Find where the given text appears and provide that cell's center as (X, Y) coordinate. 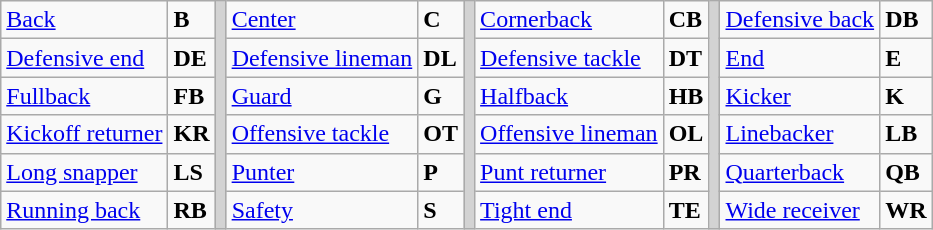
K (906, 96)
DT (686, 58)
FB (192, 96)
Quarterback (800, 172)
PR (686, 172)
DL (441, 58)
Wide receiver (800, 210)
Punt returner (570, 172)
P (441, 172)
End (800, 58)
Tight end (570, 210)
Back (84, 20)
Offensive lineman (570, 134)
Cornerback (570, 20)
LB (906, 134)
Halfback (570, 96)
E (906, 58)
WR (906, 210)
OL (686, 134)
Safety (322, 210)
Fullback (84, 96)
Defensive tackle (570, 58)
Running back (84, 210)
Defensive end (84, 58)
S (441, 210)
Punter (322, 172)
Offensive tackle (322, 134)
Linebacker (800, 134)
LS (192, 172)
B (192, 20)
DE (192, 58)
QB (906, 172)
HB (686, 96)
CB (686, 20)
Kickoff returner (84, 134)
KR (192, 134)
G (441, 96)
OT (441, 134)
Defensive lineman (322, 58)
Defensive back (800, 20)
Long snapper (84, 172)
Kicker (800, 96)
C (441, 20)
RB (192, 210)
DB (906, 20)
TE (686, 210)
Guard (322, 96)
Center (322, 20)
